For the text-containing cell, return its midpoint in [x, y] coordinate format. 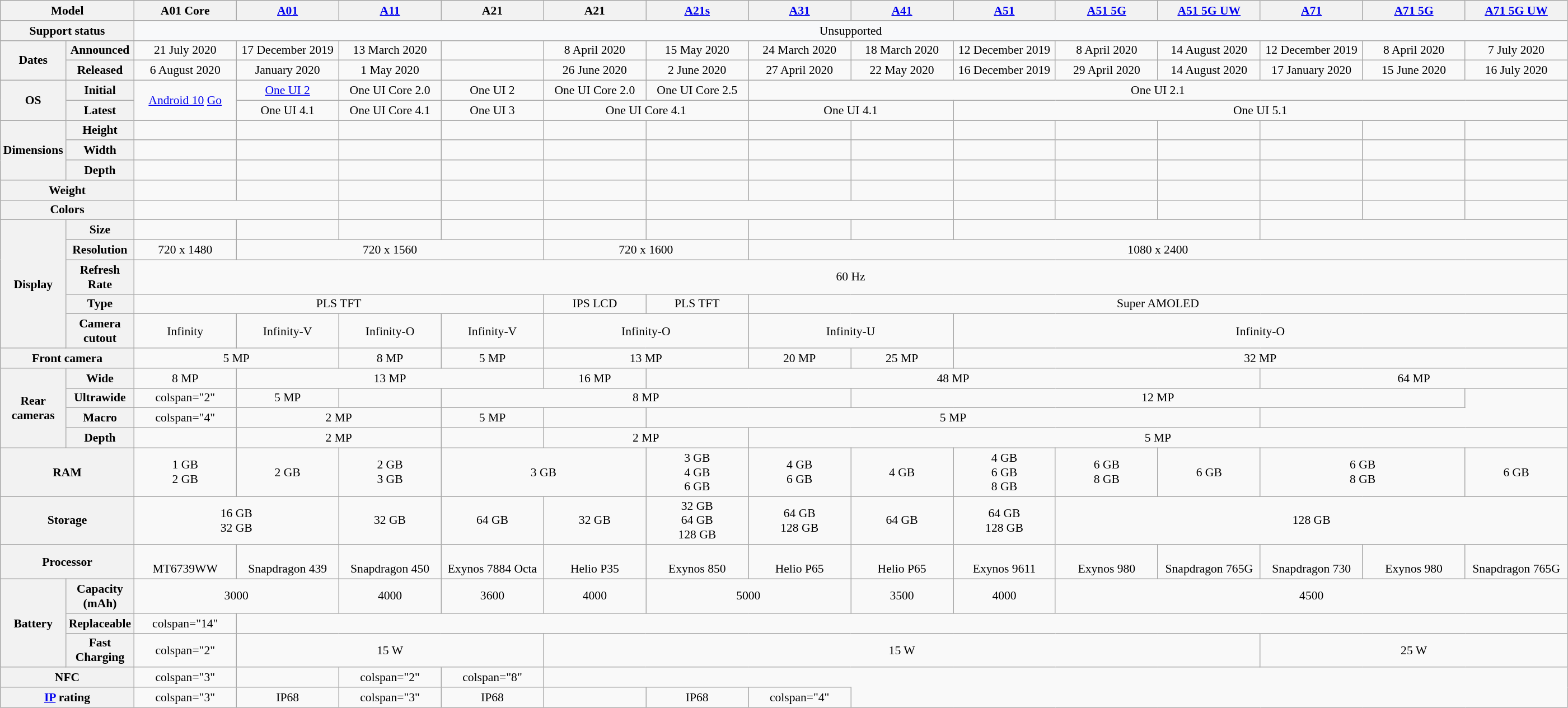
Ultrawide [100, 398]
Snapdragon 439 [288, 562]
Colors [67, 210]
A01 [288, 11]
Dimensions [34, 150]
16 GB32 GB [236, 521]
22 May 2020 [902, 71]
2 GB3 GB [390, 472]
IP rating [67, 697]
Fast Charging [100, 650]
128 GB [1311, 521]
Resolution [100, 250]
48 MP [953, 378]
720 x 1560 [390, 250]
Initial [100, 91]
Announced [100, 50]
Snapdragon 450 [390, 562]
4 GB6 GB [799, 472]
OS [34, 101]
A51 5G UW [1209, 11]
Released [100, 71]
NFC [67, 678]
Exynos 7884 Octa [493, 562]
21 July 2020 [185, 50]
4 GB6 GB8 GB [1004, 472]
17 January 2020 [1311, 71]
Size [100, 230]
Battery [34, 623]
A71 5G [1414, 11]
Exynos 850 [698, 562]
A11 [390, 11]
5000 [748, 597]
1 May 2020 [390, 71]
15 June 2020 [1414, 71]
Latest [100, 110]
Rear cameras [34, 408]
Super AMOLED [1158, 304]
3000 [236, 597]
7 July 2020 [1516, 50]
Processor [67, 562]
colspan="14" [185, 623]
Infinity-U [851, 331]
32 GB64 GB128 GB [698, 521]
A41 [902, 11]
64 MP [1414, 378]
Camera cutout [100, 331]
720 x 1600 [646, 250]
Weight [67, 190]
One UI 2.1 [1158, 91]
IPS LCD [595, 304]
2 June 2020 [698, 71]
12 MP [1158, 398]
1080 x 2400 [1158, 250]
Snapdragon 730 [1311, 562]
16 MP [595, 378]
20 MP [799, 358]
24 March 2020 [799, 50]
Capacity (mAh) [100, 597]
4500 [1311, 597]
720 x 1480 [185, 250]
Front camera [67, 358]
13 March 2020 [390, 50]
25 W [1414, 650]
26 June 2020 [595, 71]
15 May 2020 [698, 50]
Exynos 9611 [1004, 562]
MT6739WW [185, 562]
A51 [1004, 11]
27 April 2020 [799, 71]
RAM [67, 472]
29 April 2020 [1106, 71]
Type [100, 304]
Unsupported [851, 31]
6 August 2020 [185, 71]
One UI 3 [493, 110]
Refresh Rate [100, 276]
Height [100, 130]
One UI Core 2.5 [698, 91]
16 July 2020 [1516, 71]
A21s [698, 11]
A71 5G UW [1516, 11]
Width [100, 151]
4 GB [902, 472]
60 Hz [851, 276]
Replaceable [100, 623]
A31 [799, 11]
Model [67, 11]
18 March 2020 [902, 50]
3600 [493, 597]
32 MP [1261, 358]
colspan="8" [493, 678]
Storage [67, 521]
Macro [100, 418]
Support status [67, 31]
Wide [100, 378]
January 2020 [288, 71]
A71 [1311, 11]
One UI 5.1 [1261, 110]
A51 5G [1106, 11]
Infinity [185, 331]
Dates [34, 60]
3 GB [544, 472]
3 GB4 GB6 GB [698, 472]
Display [34, 284]
25 MP [902, 358]
Helio P35 [595, 562]
1 GB2 GB [185, 472]
2 GB [288, 472]
16 December 2019 [1004, 71]
Android 10 Go [185, 101]
17 December 2019 [288, 50]
3500 [902, 597]
A01 Core [185, 11]
